Identify which cell holds the provided text, then report its [X, Y] central coordinate. 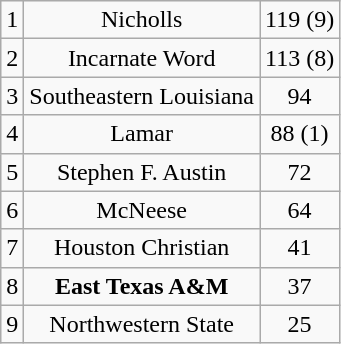
4 [12, 134]
East Texas A&M [142, 286]
Lamar [142, 134]
Incarnate Word [142, 58]
2 [12, 58]
41 [300, 248]
113 (8) [300, 58]
Southeastern Louisiana [142, 96]
1 [12, 20]
Houston Christian [142, 248]
9 [12, 324]
94 [300, 96]
8 [12, 286]
37 [300, 286]
5 [12, 172]
Northwestern State [142, 324]
7 [12, 248]
72 [300, 172]
6 [12, 210]
3 [12, 96]
McNeese [142, 210]
64 [300, 210]
Nicholls [142, 20]
Stephen F. Austin [142, 172]
88 (1) [300, 134]
119 (9) [300, 20]
25 [300, 324]
